Capture the cell that displays the provided text and extract its [x, y] central coordinate. 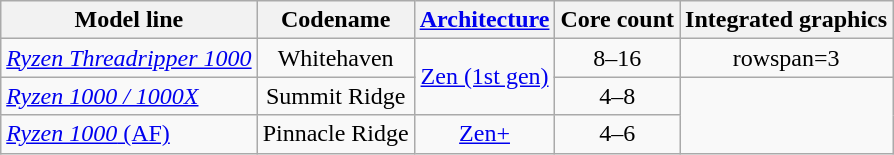
Zen+ [484, 134]
Zen (1st gen) [484, 77]
4–6 [618, 134]
8–16 [618, 58]
Summit Ridge [336, 96]
4–8 [618, 96]
Codename [336, 20]
Ryzen Threadripper 1000 [129, 58]
Ryzen 1000 (AF) [129, 134]
Integrated graphics [786, 20]
Architecture [484, 20]
Whitehaven [336, 58]
Core count [618, 20]
Pinnacle Ridge [336, 134]
Model line [129, 20]
Ryzen 1000 / 1000X [129, 96]
rowspan=3 [786, 58]
